Extract the [x, y] coordinate from the center of the cell holding the provided text.  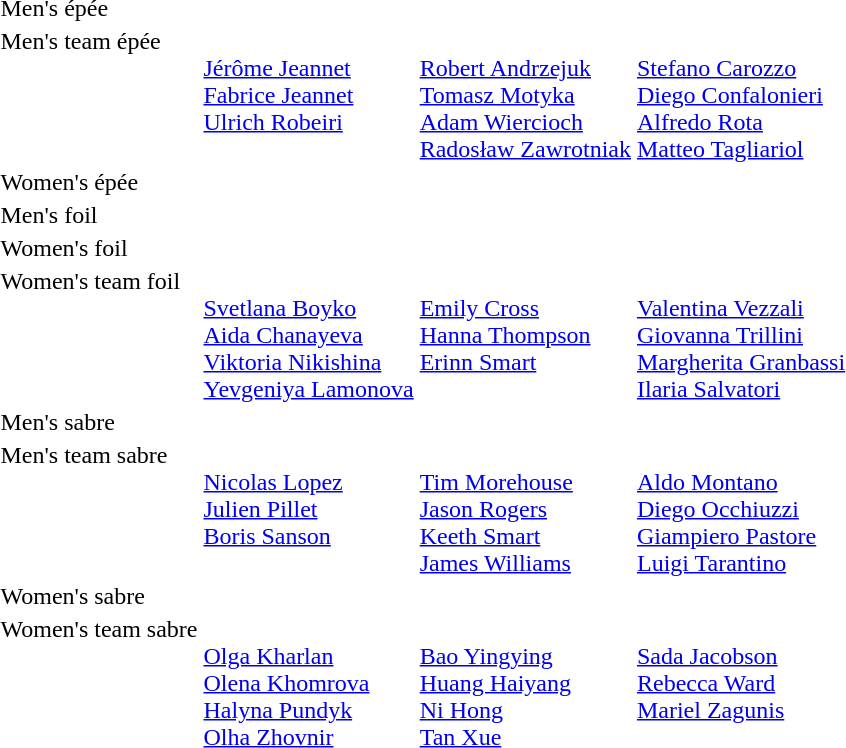
Jérôme JeannetFabrice JeannetUlrich Robeiri [308, 95]
Robert AndrzejukTomasz MotykaAdam WierciochRadosław Zawrotniak [525, 95]
Tim MorehouseJason RogersKeeth SmartJames Williams [525, 509]
Svetlana BoykoAida ChanayevaViktoria NikishinaYevgeniya Lamonova [308, 335]
Stefano CarozzoDiego ConfalonieriAlfredo RotaMatteo Tagliariol [740, 95]
Valentina VezzaliGiovanna TrilliniMargherita GranbassiIlaria Salvatori [740, 335]
Nicolas LopezJulien PilletBoris Sanson [308, 509]
Emily CrossHanna ThompsonErinn Smart [525, 335]
Aldo MontanoDiego OcchiuzziGiampiero PastoreLuigi Tarantino [740, 509]
